For the text-containing cell, return its midpoint in (x, y) coordinate format. 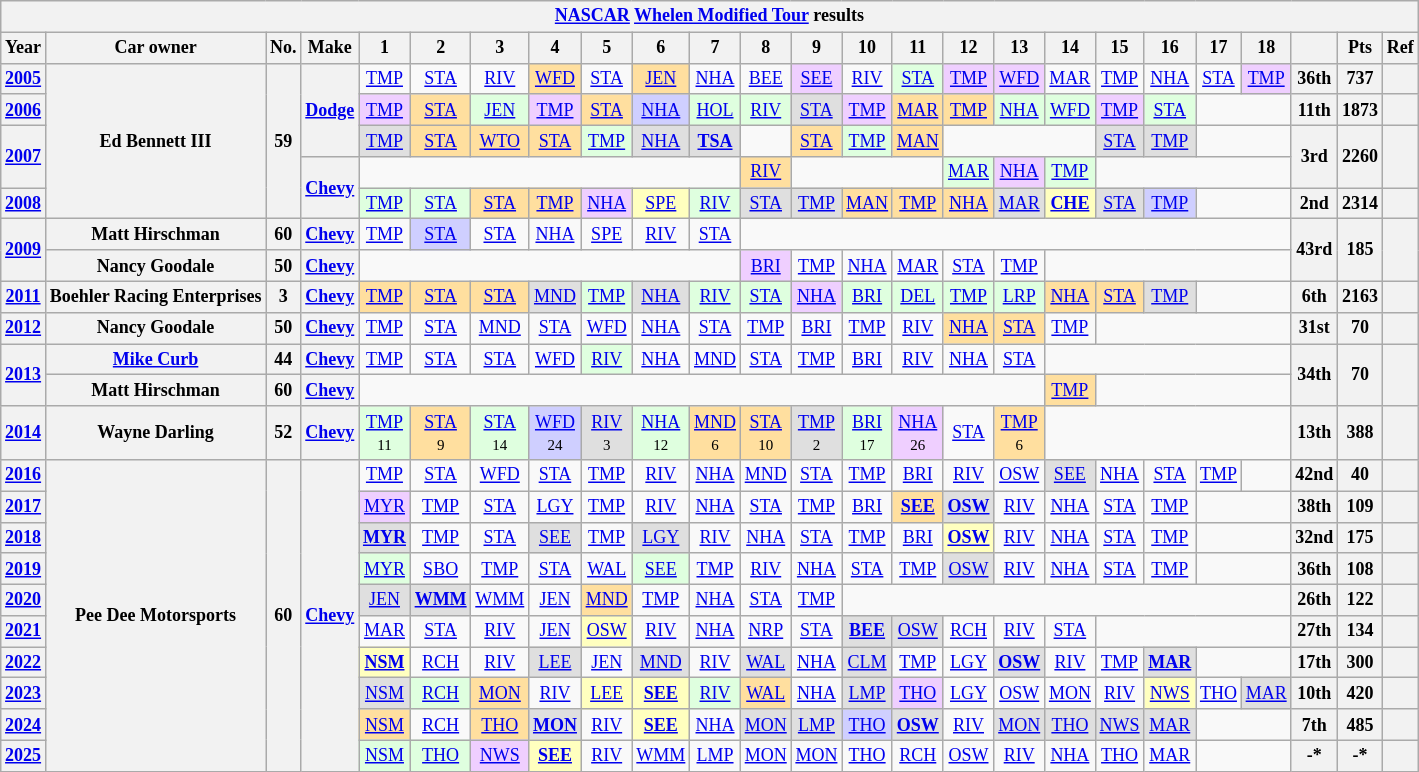
Pee Dee Motorsports (155, 616)
TSA (716, 140)
LRP (1020, 296)
2025 (24, 756)
31st (1314, 328)
14 (1070, 48)
2021 (24, 632)
CLM (868, 662)
2011 (24, 296)
Mike Curb (155, 360)
Year (24, 48)
2014 (24, 433)
122 (1360, 600)
2018 (24, 538)
27th (1314, 632)
2024 (24, 724)
32nd (1314, 538)
WFD24 (556, 433)
42nd (1314, 476)
388 (1360, 433)
6th (1314, 296)
Ed Bennett III (155, 141)
TMP2 (816, 433)
10 (868, 48)
2314 (1360, 204)
TMP11 (385, 433)
Boehler Racing Enterprises (155, 296)
STA10 (766, 433)
13th (1314, 433)
13 (1020, 48)
NASCAR Whelen Modified Tour results (710, 16)
7 (716, 48)
TMP6 (1020, 433)
420 (1360, 694)
2023 (24, 694)
737 (1360, 78)
26th (1314, 600)
BRI17 (868, 433)
9 (816, 48)
2006 (24, 110)
16 (1170, 48)
34th (1314, 375)
2nd (1314, 204)
5 (606, 48)
6 (661, 48)
Make (330, 48)
1 (385, 48)
SBO (440, 568)
STA14 (500, 433)
3rd (1314, 156)
43rd (1314, 250)
Car owner (155, 48)
15 (1120, 48)
2013 (24, 375)
HOL (716, 110)
1873 (1360, 110)
17th (1314, 662)
40 (1360, 476)
2016 (24, 476)
7th (1314, 724)
NRP (766, 632)
59 (284, 141)
2009 (24, 250)
109 (1360, 506)
38th (1314, 506)
NHA12 (661, 433)
300 (1360, 662)
2 (440, 48)
11 (918, 48)
Pts (1360, 48)
2260 (1360, 156)
2163 (1360, 296)
185 (1360, 250)
DEL (918, 296)
RIV3 (606, 433)
MND6 (716, 433)
Wayne Darling (155, 433)
2020 (24, 600)
2019 (24, 568)
2017 (24, 506)
18 (1266, 48)
2012 (24, 328)
NHA26 (918, 433)
175 (1360, 538)
12 (968, 48)
52 (284, 433)
11th (1314, 110)
134 (1360, 632)
2005 (24, 78)
STA9 (440, 433)
2007 (24, 156)
17 (1219, 48)
108 (1360, 568)
WTO (500, 140)
8 (766, 48)
485 (1360, 724)
2022 (24, 662)
4 (556, 48)
10th (1314, 694)
No. (284, 48)
CHE (1070, 204)
Ref (1400, 48)
44 (284, 360)
2008 (24, 204)
Dodge (330, 110)
